Return the (X, Y) coordinate for the center point of the cell that contains the specified text.  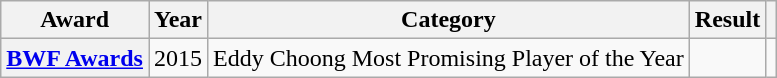
Eddy Choong Most Promising Player of the Year (449, 58)
BWF Awards (75, 58)
Year (178, 20)
2015 (178, 58)
Result (727, 20)
Category (449, 20)
Award (75, 20)
